Return (X, Y) of the center of cell containing provided text 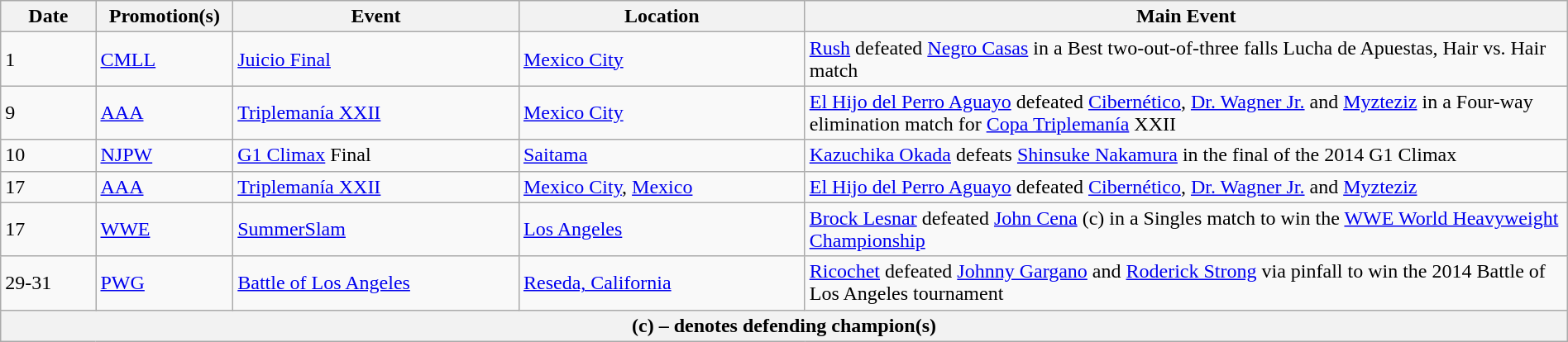
10 (48, 155)
Ricochet defeated Johnny Gargano and Roderick Strong via pinfall to win the 2014 Battle of Los Angeles tournament (1186, 283)
Battle of Los Angeles (376, 283)
PWG (165, 283)
Location (662, 17)
9 (48, 112)
Rush defeated Negro Casas in a Best two-out-of-three falls Lucha de Apuestas, Hair vs. Hair match (1186, 59)
29-31 (48, 283)
Reseda, California (662, 283)
Saitama (662, 155)
Mexico City, Mexico (662, 187)
CMLL (165, 59)
Los Angeles (662, 230)
Juicio Final (376, 59)
Main Event (1186, 17)
SummerSlam (376, 230)
El Hijo del Perro Aguayo defeated Cibernético, Dr. Wagner Jr. and Myzteziz in a Four-way elimination match for Copa Triplemanía XXII (1186, 112)
Promotion(s) (165, 17)
Event (376, 17)
Date (48, 17)
Brock Lesnar defeated John Cena (c) in a Singles match to win the WWE World Heavyweight Championship (1186, 230)
(c) – denotes defending champion(s) (784, 325)
NJPW (165, 155)
El Hijo del Perro Aguayo defeated Cibernético, Dr. Wagner Jr. and Myzteziz (1186, 187)
WWE (165, 230)
Kazuchika Okada defeats Shinsuke Nakamura in the final of the 2014 G1 Climax (1186, 155)
G1 Climax Final (376, 155)
1 (48, 59)
